Pinpoint the cell where the given text exists, returning its (x, y) midpoint coordinate. 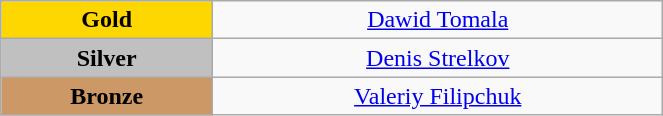
Bronze (107, 96)
Dawid Tomala (438, 20)
Gold (107, 20)
Valeriy Filipchuk (438, 96)
Denis Strelkov (438, 58)
Silver (107, 58)
